Determine the (x, y) coordinate at the center of the cell enclosing the given text.  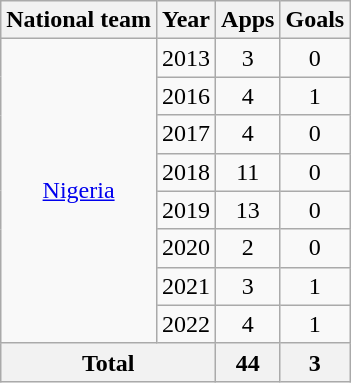
2013 (186, 58)
11 (248, 172)
Nigeria (79, 191)
Year (186, 20)
2018 (186, 172)
13 (248, 210)
2 (248, 248)
2020 (186, 248)
Apps (248, 20)
Total (108, 362)
44 (248, 362)
2017 (186, 134)
2021 (186, 286)
Goals (315, 20)
2019 (186, 210)
2016 (186, 96)
2022 (186, 324)
National team (79, 20)
